Return the (x, y) coordinate for the center point of the cell that contains the specified text.  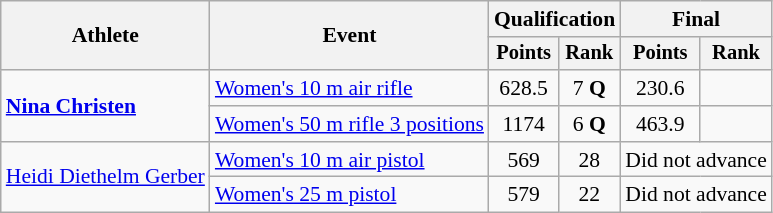
1174 (524, 124)
569 (524, 160)
Women's 25 m pistol (350, 195)
6 Q (589, 124)
Qualification (554, 19)
28 (589, 160)
Women's 10 m air rifle (350, 88)
22 (589, 195)
Athlete (106, 36)
230.6 (660, 88)
Women's 10 m air pistol (350, 160)
628.5 (524, 88)
579 (524, 195)
Nina Christen (106, 106)
463.9 (660, 124)
Event (350, 36)
Women's 50 m rifle 3 positions (350, 124)
Heidi Diethelm Gerber (106, 178)
Final (696, 19)
7 Q (589, 88)
